Provide the (x, y) coordinate of the cell's center where the given text is located.  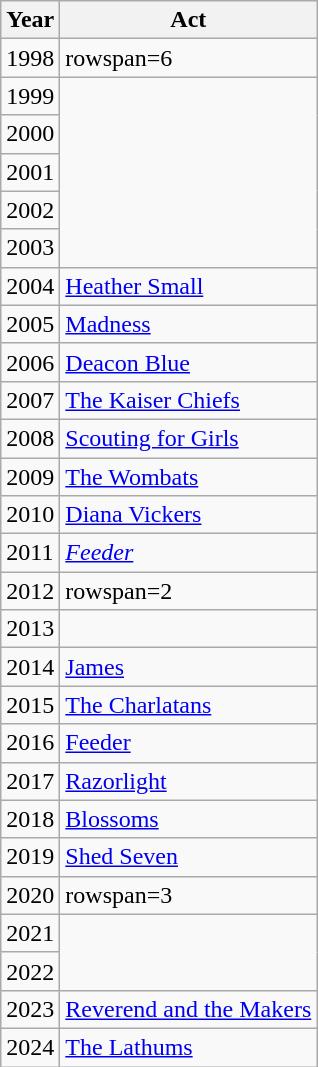
2001 (30, 172)
2024 (30, 1047)
The Wombats (188, 477)
2008 (30, 438)
Scouting for Girls (188, 438)
Year (30, 20)
2021 (30, 933)
Reverend and the Makers (188, 1009)
2014 (30, 667)
2019 (30, 857)
Diana Vickers (188, 515)
2017 (30, 781)
Madness (188, 324)
Act (188, 20)
2000 (30, 134)
2012 (30, 591)
rowspan=3 (188, 895)
2022 (30, 971)
2023 (30, 1009)
The Charlatans (188, 705)
Shed Seven (188, 857)
James (188, 667)
rowspan=6 (188, 58)
1998 (30, 58)
Blossoms (188, 819)
Heather Small (188, 286)
2005 (30, 324)
The Kaiser Chiefs (188, 400)
2015 (30, 705)
2011 (30, 553)
2010 (30, 515)
2016 (30, 743)
The Lathums (188, 1047)
2018 (30, 819)
2009 (30, 477)
Deacon Blue (188, 362)
1999 (30, 96)
2006 (30, 362)
rowspan=2 (188, 591)
2007 (30, 400)
2013 (30, 629)
Razorlight (188, 781)
2020 (30, 895)
2002 (30, 210)
2004 (30, 286)
2003 (30, 248)
